Return the (X, Y) coordinate for the center point of the cell that contains the specified text.  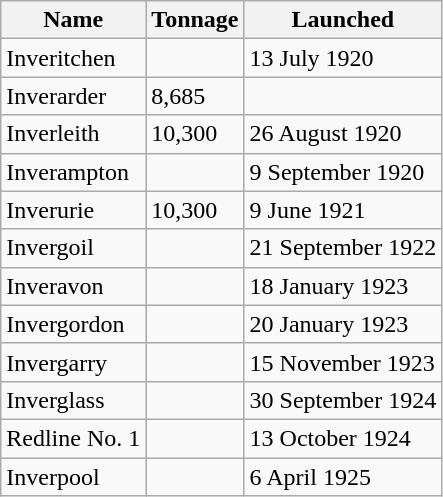
Inverurie (74, 210)
26 August 1920 (343, 134)
Inverpool (74, 477)
Inveritchen (74, 58)
Invergoil (74, 248)
Inverglass (74, 400)
Inverampton (74, 172)
9 June 1921 (343, 210)
Redline No. 1 (74, 438)
13 July 1920 (343, 58)
30 September 1924 (343, 400)
9 September 1920 (343, 172)
Tonnage (195, 20)
Invergarry (74, 362)
Inveravon (74, 286)
8,685 (195, 96)
15 November 1923 (343, 362)
18 January 1923 (343, 286)
13 October 1924 (343, 438)
Launched (343, 20)
Name (74, 20)
Inverleith (74, 134)
20 January 1923 (343, 324)
Inverarder (74, 96)
6 April 1925 (343, 477)
21 September 1922 (343, 248)
Invergordon (74, 324)
